From the cell containing the given text, extract its center point as (x, y) coordinate. 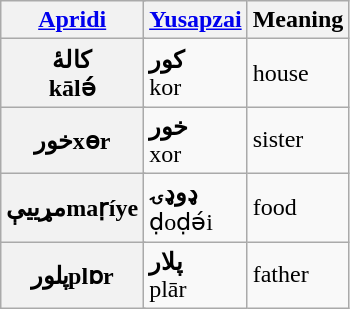
کالۀkālə́ (72, 73)
father (298, 276)
Meaning (298, 20)
Yusapzai (196, 20)
خورxor (196, 140)
مړييېmaṛíye (72, 207)
sister (298, 140)
خورxɵr (72, 140)
ډوډۍḍoḍə́i (196, 207)
house (298, 73)
Apridi (72, 20)
کورkor (196, 73)
پلارplār (196, 276)
food (298, 207)
پلورplɒr (72, 276)
